Output the (X, Y) coordinate of the center of the cell containing the given text.  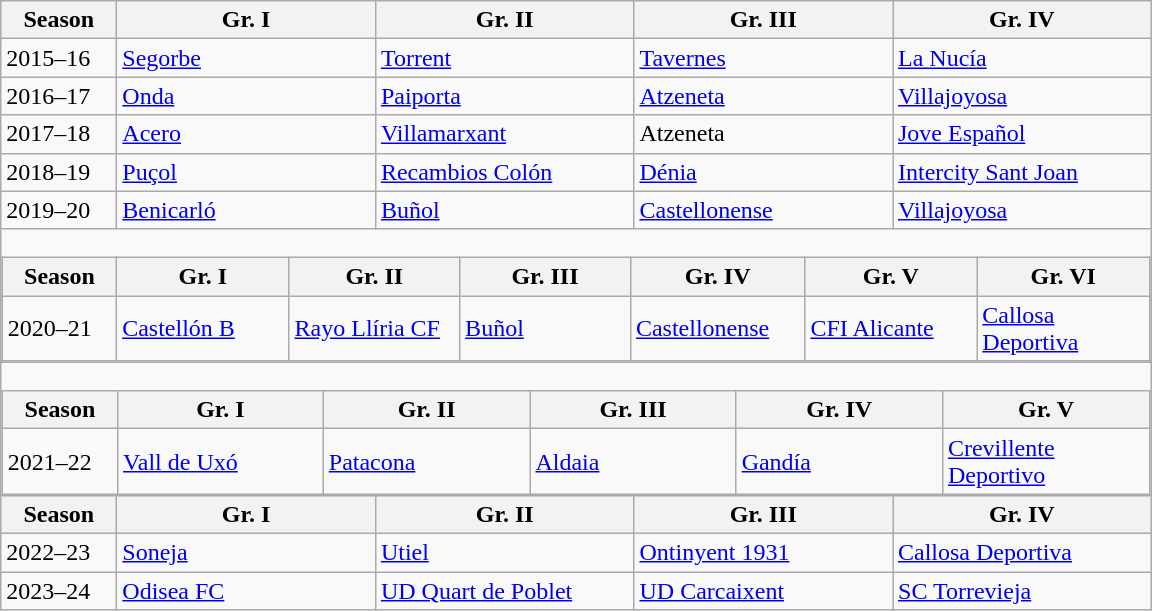
Acero (246, 134)
Tavernes (764, 58)
Rayo Llíria CF (374, 328)
Gr. VI (1064, 277)
Crevillente Deportivo (1046, 462)
UD Quart de Poblet (504, 591)
Recambios Colón (504, 172)
Soneja (246, 552)
Gandía (839, 462)
Villamarxant (504, 134)
Jove Español (1022, 134)
2015–16 (59, 58)
Patacona (426, 462)
Utiel (504, 552)
Odisea FC (246, 591)
La Nucía (1022, 58)
2016–17 (59, 96)
Onda (246, 96)
Vall de Uxó (221, 462)
2019–20 (59, 210)
2021–22 (60, 462)
Torrent (504, 58)
Segorbe (246, 58)
CFI Alicante (891, 328)
2017–18 (59, 134)
Aldaia (633, 462)
2020–21 (59, 328)
Castellón B (203, 328)
Puçol (246, 172)
2023–24 (59, 591)
2018–19 (59, 172)
Benicarló (246, 210)
Ontinyent 1931 (764, 552)
UD Carcaixent (764, 591)
Season Gr. I Gr. II Gr. III Gr. IV Gr. V 2021–22 Vall de Uxó Patacona Aldaia Gandía Crevillente Deportivo (576, 428)
2022–23 (59, 552)
SC Torrevieja (1022, 591)
Intercity Sant Joan (1022, 172)
Season Gr. I Gr. II Gr. III Gr. IV Gr. V Gr. VI 2020–21 Castellón B Rayo Llíria CF Buñol Castellonense CFI Alicante Callosa Deportiva (576, 296)
Dénia (764, 172)
Paiporta (504, 96)
